Pinpoint the cell where the given text exists, returning its [x, y] midpoint coordinate. 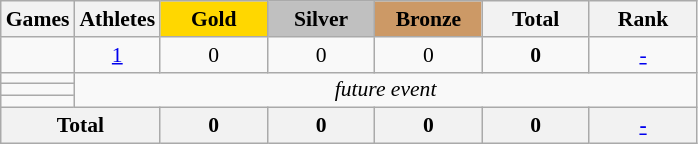
Rank [642, 19]
Bronze [428, 19]
Athletes [117, 19]
future event [385, 90]
Gold [214, 19]
Games [38, 19]
Silver [320, 19]
1 [117, 55]
